Return (X, Y) of the center of cell containing provided text 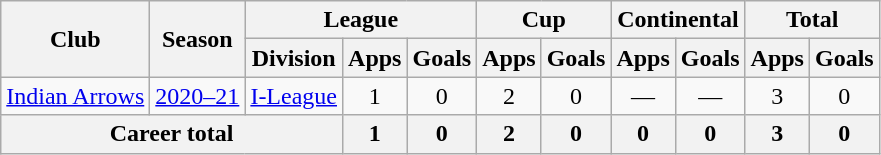
Indian Arrows (76, 96)
Club (76, 39)
League (361, 20)
I-League (294, 96)
Season (198, 39)
Cup (544, 20)
2020–21 (198, 96)
Continental (678, 20)
Division (294, 58)
Career total (172, 134)
Total (812, 20)
